For the text-containing cell, return its midpoint in [x, y] coordinate format. 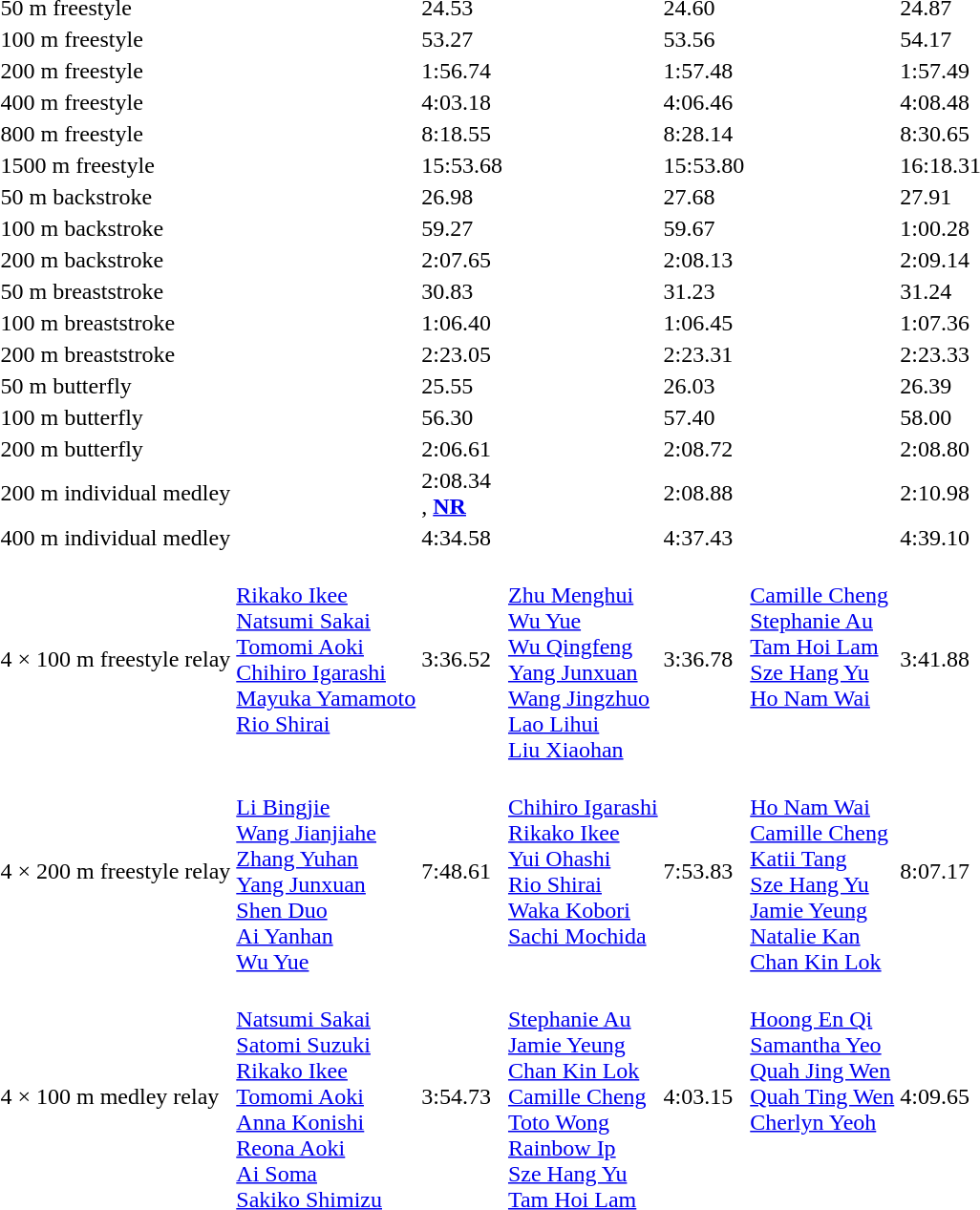
7:48.61 [462, 871]
Chihiro IgarashiRikako IkeeYui OhashiRio ShiraiWaka KoboriSachi Mochida [583, 871]
53.56 [704, 39]
7:53.83 [704, 871]
2:08.72 [704, 449]
53.27 [462, 39]
2:06.61 [462, 449]
26.03 [704, 386]
1:57.48 [704, 71]
4:37.43 [704, 538]
Rikako IkeeNatsumi SakaiTomomi AokiChihiro IgarashiMayuka YamamotoRio Shirai [327, 659]
31.23 [704, 291]
Li BingjieWang JianjiaheZhang YuhanYang JunxuanShen DuoAi YanhanWu Yue [327, 871]
4:03.18 [462, 102]
Zhu MenghuiWu YueWu QingfengYang JunxuanWang JingzhuoLao LihuiLiu Xiaohan [583, 659]
30.83 [462, 291]
56.30 [462, 417]
2:08.13 [704, 260]
1:06.40 [462, 323]
Camille ChengStephanie AuTam Hoi LamSze Hang YuHo Nam Wai [822, 659]
59.67 [704, 228]
27.68 [704, 197]
15:53.80 [704, 165]
2:23.31 [704, 354]
25.55 [462, 386]
2:08.88 [704, 493]
57.40 [704, 417]
8:18.55 [462, 134]
4:06.46 [704, 102]
1:56.74 [462, 71]
1:06.45 [704, 323]
15:53.68 [462, 165]
3:36.52 [462, 659]
2:08.34, NR [462, 493]
59.27 [462, 228]
3:36.78 [704, 659]
2:07.65 [462, 260]
Ho Nam WaiCamille ChengKatii TangSze Hang YuJamie YeungNatalie KanChan Kin Lok [822, 871]
8:28.14 [704, 134]
4:34.58 [462, 538]
26.98 [462, 197]
2:23.05 [462, 354]
